Locate the cell with the specified text and output its (X, Y) center coordinate. 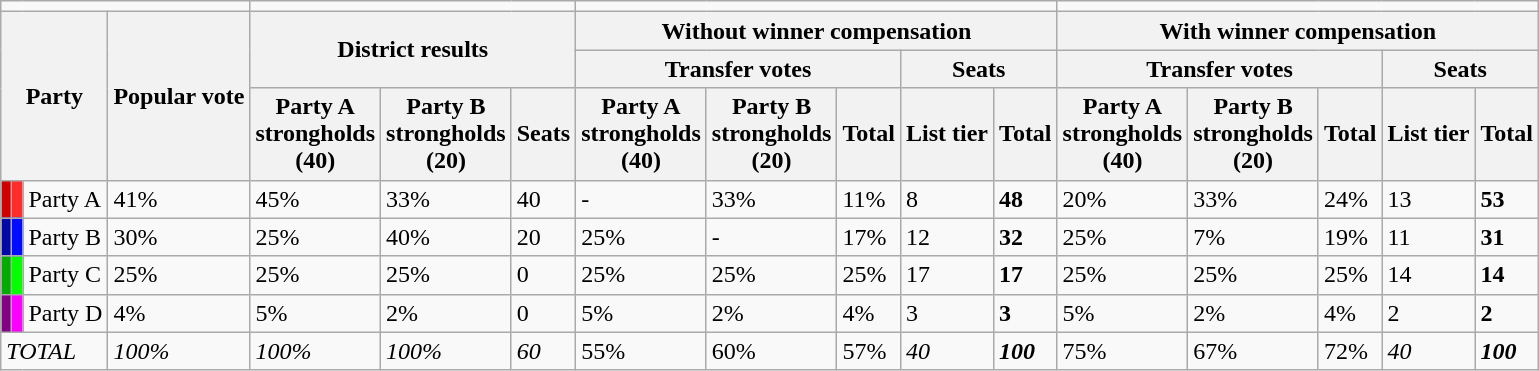
41% (179, 199)
7% (1254, 237)
13 (1428, 199)
20% (1122, 199)
17% (869, 237)
53 (1507, 199)
40% (446, 237)
72% (1350, 351)
55% (642, 351)
48 (1026, 199)
20 (543, 237)
8 (946, 199)
45% (316, 199)
12 (946, 237)
District results (413, 50)
75% (1122, 351)
31 (1507, 237)
Party D (66, 313)
60 (543, 351)
30% (179, 237)
Party (54, 96)
Popular vote (179, 96)
57% (869, 351)
32 (1026, 237)
24% (1350, 199)
Without winner compensation (816, 31)
67% (1254, 351)
With winner compensation (1298, 31)
Party B (66, 237)
Party A (66, 199)
Party C (66, 275)
TOTAL (54, 351)
11% (869, 199)
19% (1350, 237)
60% (772, 351)
11 (1428, 237)
